Provide the (X, Y) coordinate of the cell's center where the given text is located.  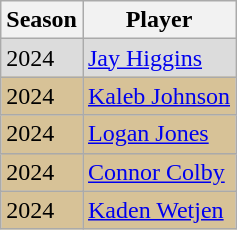
Season (42, 20)
Logan Jones (158, 134)
Kaden Wetjen (158, 210)
Connor Colby (158, 172)
Player (158, 20)
Kaleb Johnson (158, 96)
Jay Higgins (158, 58)
